Provide the [X, Y] coordinate of the cell's center where the given text is located.  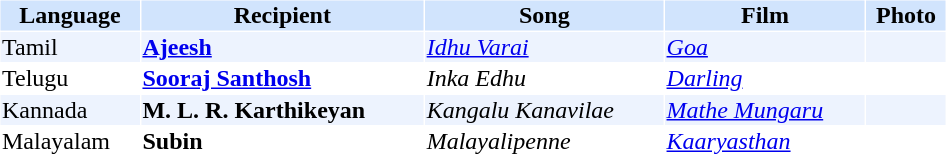
Photo [906, 15]
Tamil [70, 47]
M. L. R. Karthikeyan [282, 110]
Kangalu Kanavilae [544, 110]
Mathe Mungaru [765, 110]
Ajeesh [282, 47]
Sooraj Santhosh [282, 79]
Telugu [70, 79]
Song [544, 15]
Recipient [282, 15]
Inka Edhu [544, 79]
Idhu Varai [544, 47]
Goa [765, 47]
Darling [765, 79]
Kannada [70, 110]
Film [765, 15]
Language [70, 15]
